Detect which cell encompasses the target text, then output its (X, Y) center coordinate. 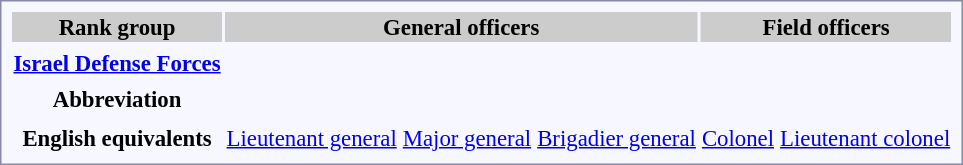
English equivalents (117, 138)
Field officers (826, 27)
Rank group (117, 27)
Major general (466, 138)
Israel Defense Forces (117, 63)
Brigadier general (617, 138)
Lieutenant colonel (866, 138)
General officers (461, 27)
Lieutenant general (312, 138)
Abbreviation (117, 99)
Colonel (738, 138)
